Return (X, Y) of the center of cell containing provided text 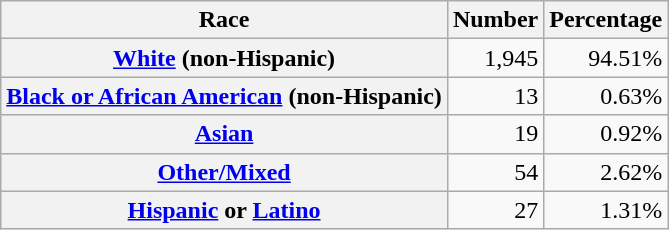
94.51% (606, 58)
19 (495, 134)
0.92% (606, 134)
13 (495, 96)
Other/Mixed (224, 172)
0.63% (606, 96)
Asian (224, 134)
27 (495, 210)
Hispanic or Latino (224, 210)
2.62% (606, 172)
Number (495, 20)
1,945 (495, 58)
1.31% (606, 210)
Black or African American (non-Hispanic) (224, 96)
White (non-Hispanic) (224, 58)
Percentage (606, 20)
54 (495, 172)
Race (224, 20)
